Pinpoint the cell where the given text exists, returning its [x, y] midpoint coordinate. 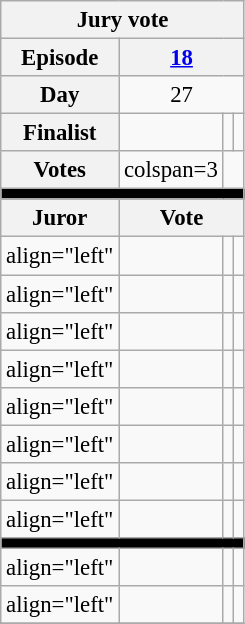
Episode [60, 58]
Votes [60, 170]
Finalist [60, 133]
Vote [182, 219]
Juror [60, 219]
27 [182, 95]
colspan=3 [171, 170]
18 [182, 58]
Day [60, 95]
Jury vote [123, 20]
